From the cell containing the given text, extract its center point as [x, y] coordinate. 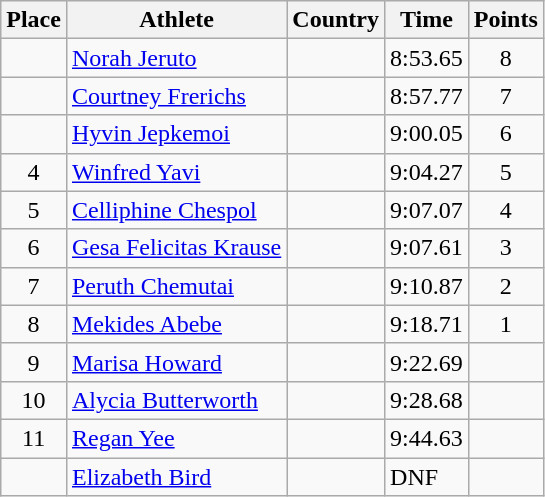
1 [506, 324]
9:04.27 [427, 172]
Mekides Abebe [176, 324]
10 [34, 400]
9:28.68 [427, 400]
9:44.63 [427, 438]
Elizabeth Bird [176, 477]
9:22.69 [427, 362]
9:07.61 [427, 248]
9 [34, 362]
11 [34, 438]
Regan Yee [176, 438]
Place [34, 20]
Country [336, 20]
Time [427, 20]
Marisa Howard [176, 362]
9:10.87 [427, 286]
2 [506, 286]
9:07.07 [427, 210]
Athlete [176, 20]
3 [506, 248]
DNF [427, 477]
Winfred Yavi [176, 172]
Alycia Butterworth [176, 400]
Peruth Chemutai [176, 286]
9:18.71 [427, 324]
Courtney Frerichs [176, 96]
Gesa Felicitas Krause [176, 248]
9:00.05 [427, 134]
8:53.65 [427, 58]
Hyvin Jepkemoi [176, 134]
Celliphine Chespol [176, 210]
8:57.77 [427, 96]
Norah Jeruto [176, 58]
Points [506, 20]
